Return the [x, y] coordinate for the center point of the cell that contains the specified text.  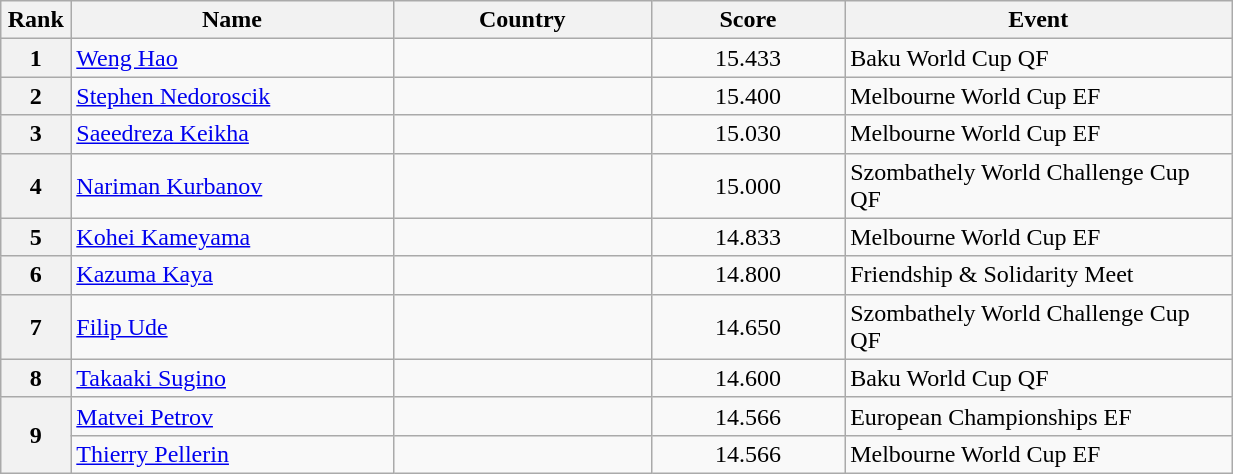
Weng Hao [232, 58]
8 [36, 378]
9 [36, 435]
14.800 [748, 275]
Matvei Petrov [232, 416]
Thierry Pellerin [232, 454]
Score [748, 20]
Kazuma Kaya [232, 275]
14.600 [748, 378]
Stephen Nedoroscik [232, 96]
Event [1038, 20]
Name [232, 20]
1 [36, 58]
Saeedreza Keikha [232, 134]
Kohei Kameyama [232, 237]
3 [36, 134]
15.433 [748, 58]
15.000 [748, 186]
14.833 [748, 237]
4 [36, 186]
Friendship & Solidarity Meet [1038, 275]
Rank [36, 20]
14.650 [748, 326]
15.030 [748, 134]
Takaaki Sugino [232, 378]
Country [522, 20]
Filip Ude [232, 326]
15.400 [748, 96]
European Championships EF [1038, 416]
Nariman Kurbanov [232, 186]
2 [36, 96]
7 [36, 326]
5 [36, 237]
6 [36, 275]
